Locate the cell with the specified text and output its [X, Y] center coordinate. 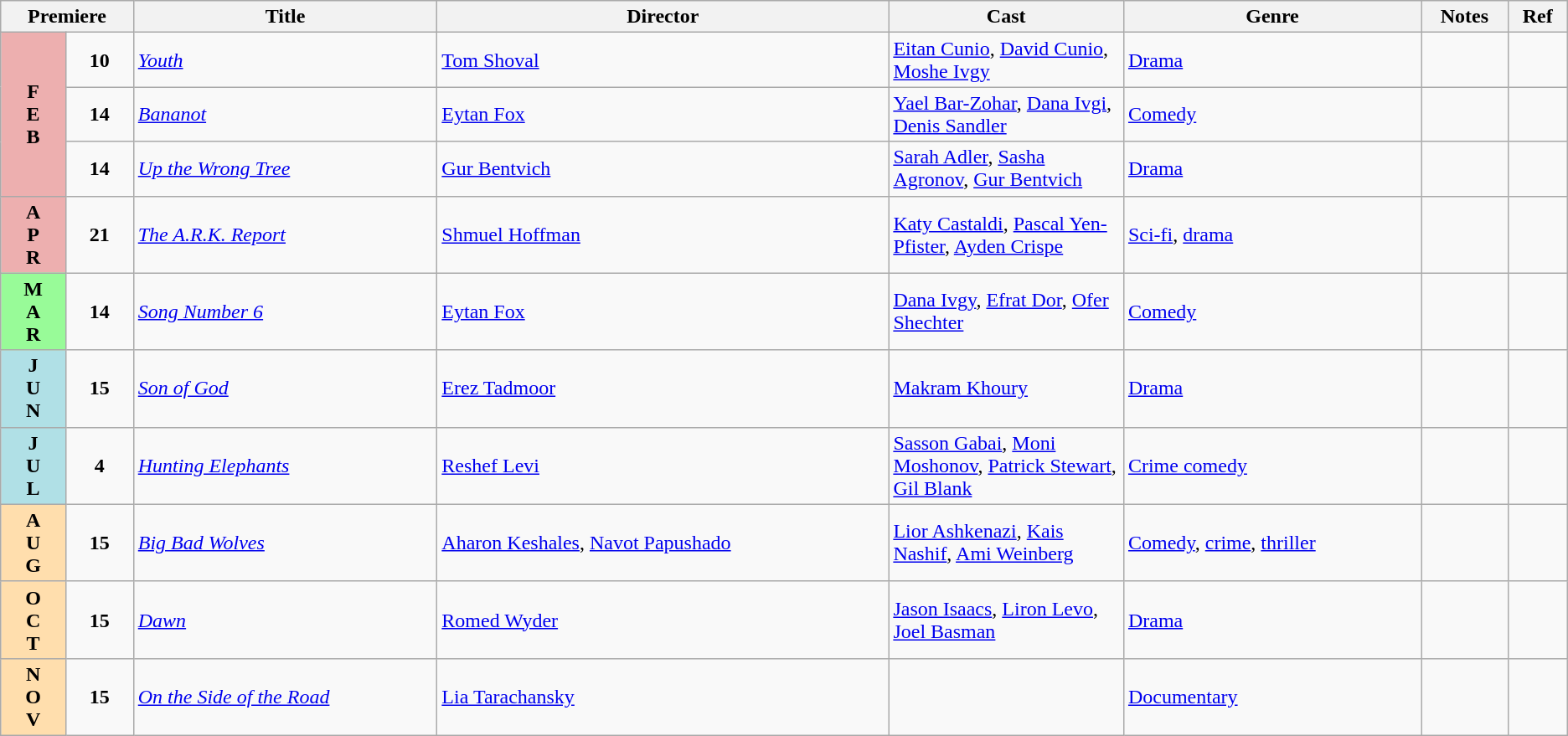
Lior Ashkenazi, Kais Nashif, Ami Weinberg [1007, 543]
Hunting Elephants [285, 466]
MAR [34, 311]
Premiere [67, 17]
Director [663, 17]
JUN [34, 389]
Sarah Adler, Sasha Agronov, Gur Bentvich [1007, 169]
Lia Tarachansky [663, 697]
Son of God [285, 389]
Dawn [285, 620]
Makram Khoury [1007, 389]
Title [285, 17]
Cast [1007, 17]
JUL [34, 466]
Documentary [1271, 697]
Sasson Gabai, Moni Moshonov, Patrick Stewart, Gil Blank [1007, 466]
Shmuel Hoffman [663, 234]
Youth [285, 60]
Notes [1464, 17]
21 [99, 234]
On the Side of the Road [285, 697]
Jason Isaacs, Liron Levo, Joel Basman [1007, 620]
OCT [34, 620]
Big Bad Wolves [285, 543]
Katy Castaldi, Pascal Yen-Pfister, Ayden Crispe [1007, 234]
Aharon Keshales, Navot Papushado [663, 543]
Crime comedy [1271, 466]
Romed Wyder [663, 620]
FEB [34, 114]
Yael Bar-Zohar, Dana Ivgi, Denis Sandler [1007, 114]
4 [99, 466]
Eitan Cunio, David Cunio, Moshe Ivgy [1007, 60]
Dana Ivgy, Efrat Dor, Ofer Shechter [1007, 311]
Tom Shoval [663, 60]
Bananot [285, 114]
Gur Bentvich [663, 169]
10 [99, 60]
Comedy, crime, thriller [1271, 543]
Reshef Levi [663, 466]
Erez Tadmoor [663, 389]
NOV [34, 697]
Up the Wrong Tree [285, 169]
Sci-fi, drama [1271, 234]
The A.R.K. Report [285, 234]
Genre [1271, 17]
Song Number 6 [285, 311]
AUG [34, 543]
Ref [1538, 17]
APR [34, 234]
